Scan for the cell matching the given text and deliver its (x, y) coordinate at center. 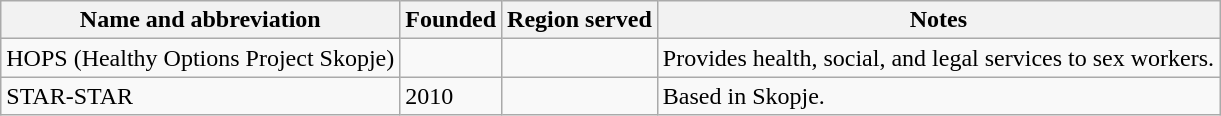
Region served (580, 20)
Provides health, social, and legal services to sex workers. (938, 58)
Founded (451, 20)
Notes (938, 20)
STAR-STAR (200, 96)
Based in Skopje. (938, 96)
2010 (451, 96)
Name and abbreviation (200, 20)
HOPS (Healthy Options Project Skopje) (200, 58)
